Search for the cell housing the specified text and yield its (x, y) center coordinate. 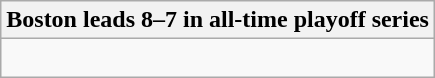
Boston leads 8–7 in all-time playoff series (218, 20)
